Find where the given text appears and provide that cell's center as [X, Y] coordinate. 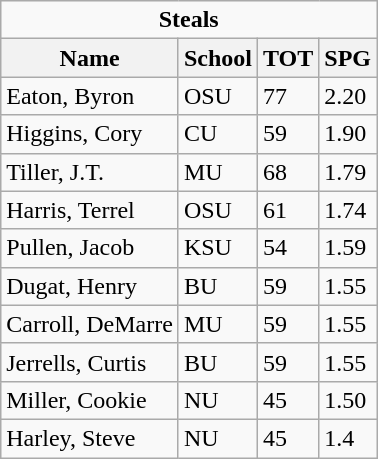
77 [288, 96]
Steals [189, 20]
2.20 [348, 96]
Name [90, 58]
1.4 [348, 438]
68 [288, 172]
Miller, Cookie [90, 400]
KSU [218, 248]
Carroll, DeMarre [90, 324]
Dugat, Henry [90, 286]
1.79 [348, 172]
1.59 [348, 248]
61 [288, 210]
1.50 [348, 400]
Pullen, Jacob [90, 248]
Eaton, Byron [90, 96]
School [218, 58]
Tiller, J.T. [90, 172]
Harley, Steve [90, 438]
Higgins, Cory [90, 134]
CU [218, 134]
SPG [348, 58]
Jerrells, Curtis [90, 362]
54 [288, 248]
1.90 [348, 134]
TOT [288, 58]
Harris, Terrel [90, 210]
1.74 [348, 210]
